Determine the (X, Y) coordinate at the center of the cell enclosing the given text.  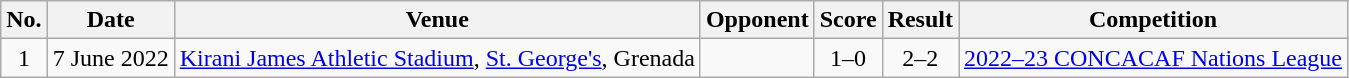
Score (848, 20)
2–2 (920, 58)
Venue (437, 20)
Competition (1152, 20)
2022–23 CONCACAF Nations League (1152, 58)
Date (110, 20)
Opponent (757, 20)
7 June 2022 (110, 58)
Kirani James Athletic Stadium, St. George's, Grenada (437, 58)
1–0 (848, 58)
No. (24, 20)
1 (24, 58)
Result (920, 20)
